Extract the [x, y] coordinate from the center of the cell holding the provided text.  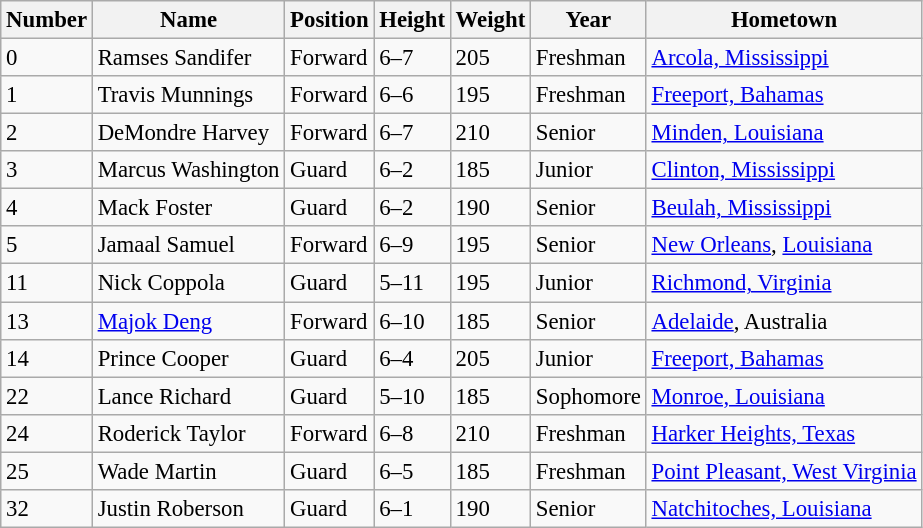
14 [47, 358]
Arcola, Mississippi [784, 58]
Travis Munnings [188, 95]
4 [47, 208]
Height [412, 20]
New Orleans, Louisiana [784, 245]
0 [47, 58]
6–5 [412, 471]
Year [589, 20]
Beulah, Mississippi [784, 208]
22 [47, 396]
Number [47, 20]
Ramses Sandifer [188, 58]
Monroe, Louisiana [784, 396]
25 [47, 471]
Lance Richard [188, 396]
Prince Cooper [188, 358]
Name [188, 20]
13 [47, 321]
Roderick Taylor [188, 433]
Jamaal Samuel [188, 245]
5–11 [412, 283]
DeMondre Harvey [188, 133]
6–6 [412, 95]
6–8 [412, 433]
Richmond, Virginia [784, 283]
Point Pleasant, West Virginia [784, 471]
Justin Roberson [188, 509]
Wade Martin [188, 471]
24 [47, 433]
5 [47, 245]
Weight [490, 20]
Minden, Louisiana [784, 133]
Marcus Washington [188, 170]
Natchitoches, Louisiana [784, 509]
6–1 [412, 509]
Sophomore [589, 396]
6–9 [412, 245]
6–4 [412, 358]
Harker Heights, Texas [784, 433]
32 [47, 509]
Adelaide, Australia [784, 321]
Nick Coppola [188, 283]
11 [47, 283]
2 [47, 133]
Majok Deng [188, 321]
Hometown [784, 20]
3 [47, 170]
6–10 [412, 321]
1 [47, 95]
Clinton, Mississippi [784, 170]
5–10 [412, 396]
Position [330, 20]
Mack Foster [188, 208]
